Search for the cell housing the specified text and yield its [x, y] center coordinate. 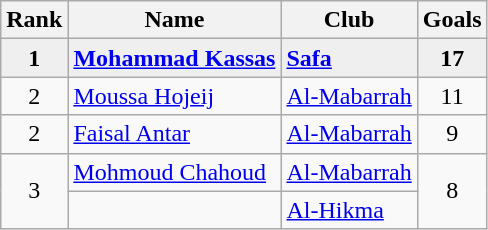
Name [174, 20]
Rank [34, 20]
Safa [349, 58]
Club [349, 20]
Faisal Antar [174, 134]
Goals [452, 20]
17 [452, 58]
1 [34, 58]
3 [34, 191]
Al-Hikma [349, 210]
Mohmoud Chahoud [174, 172]
11 [452, 96]
Mohammad Kassas [174, 58]
Moussa Hojeij [174, 96]
9 [452, 134]
8 [452, 191]
